Capture the cell that displays the provided text and extract its (x, y) central coordinate. 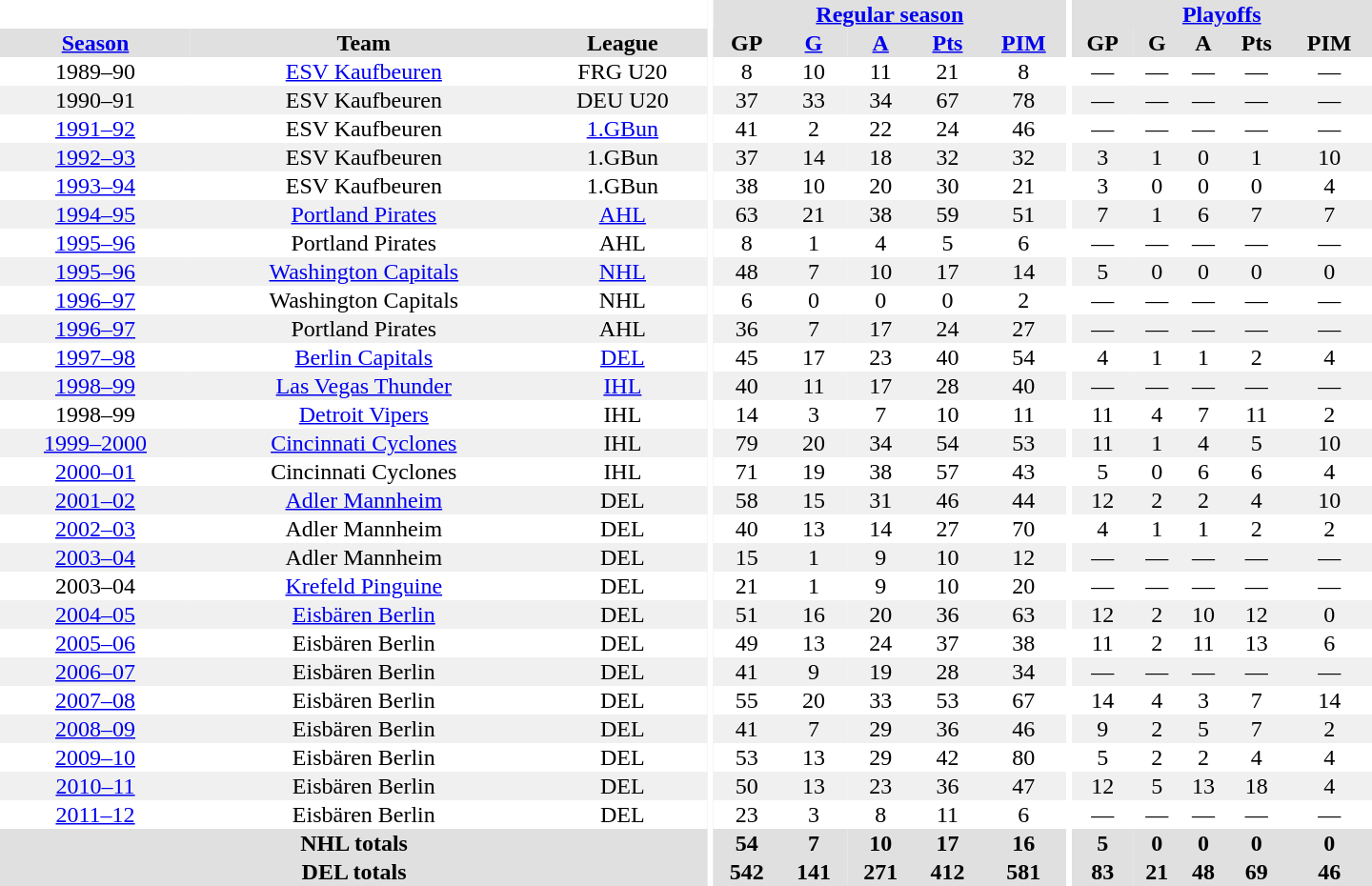
542 (747, 872)
2007–08 (95, 700)
2004–05 (95, 614)
271 (880, 872)
44 (1023, 500)
42 (947, 757)
1999–2000 (95, 443)
1990–91 (95, 100)
2002–03 (95, 529)
2000–01 (95, 472)
141 (814, 872)
31 (880, 500)
Team (364, 43)
69 (1256, 872)
Berlin Capitals (364, 357)
57 (947, 472)
FRG U20 (623, 71)
412 (947, 872)
70 (1023, 529)
581 (1023, 872)
Playoffs (1221, 14)
71 (747, 472)
2001–02 (95, 500)
45 (747, 357)
DEU U20 (623, 100)
League (623, 43)
1989–90 (95, 71)
47 (1023, 786)
Krefeld Pinguine (364, 586)
22 (880, 129)
43 (1023, 472)
1993–94 (95, 186)
30 (947, 186)
1997–98 (95, 357)
1991–92 (95, 129)
1994–95 (95, 214)
49 (747, 643)
78 (1023, 100)
2005–06 (95, 643)
79 (747, 443)
Regular season (890, 14)
2009–10 (95, 757)
Season (95, 43)
55 (747, 700)
83 (1101, 872)
NHL totals (354, 843)
2006–07 (95, 672)
2010–11 (95, 786)
DEL totals (354, 872)
58 (747, 500)
Las Vegas Thunder (364, 386)
2011–12 (95, 815)
Detroit Vipers (364, 414)
1992–93 (95, 157)
80 (1023, 757)
59 (947, 214)
50 (747, 786)
2008–09 (95, 729)
